Search for the cell housing the specified text and yield its [X, Y] center coordinate. 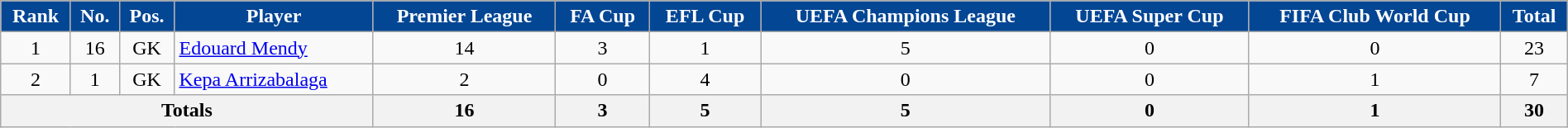
No. [94, 17]
4 [705, 79]
14 [465, 48]
Kepa Arrizabalaga [274, 79]
Total [1534, 17]
FIFA Club World Cup [1374, 17]
Pos. [147, 17]
EFL Cup [705, 17]
FA Cup [603, 17]
Rank [36, 17]
7 [1534, 79]
Player [274, 17]
Edouard Mendy [274, 48]
23 [1534, 48]
UEFA Champions League [906, 17]
Totals [187, 111]
Premier League [465, 17]
30 [1534, 111]
UEFA Super Cup [1150, 17]
